For the text-containing cell, return its midpoint in (x, y) coordinate format. 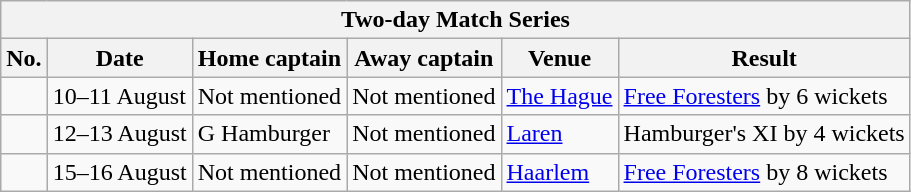
Hamburger's XI by 4 wickets (764, 134)
The Hague (560, 96)
Haarlem (560, 172)
Free Foresters by 6 wickets (764, 96)
No. (24, 58)
12–13 August (120, 134)
Home captain (269, 58)
Two-day Match Series (456, 20)
Venue (560, 58)
Away captain (424, 58)
Date (120, 58)
G Hamburger (269, 134)
Laren (560, 134)
15–16 August (120, 172)
10–11 August (120, 96)
Result (764, 58)
Free Foresters by 8 wickets (764, 172)
